Determine the [X, Y] coordinate at the center of the cell enclosing the given text.  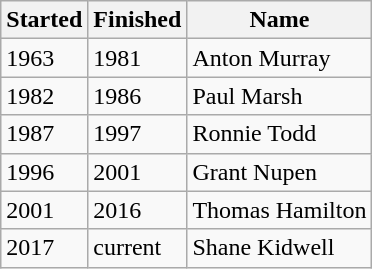
Finished [138, 20]
1987 [44, 134]
1997 [138, 134]
1986 [138, 96]
Shane Kidwell [280, 248]
Paul Marsh [280, 96]
2017 [44, 248]
1982 [44, 96]
Grant Nupen [280, 172]
Started [44, 20]
1981 [138, 58]
Anton Murray [280, 58]
2016 [138, 210]
1996 [44, 172]
current [138, 248]
1963 [44, 58]
Thomas Hamilton [280, 210]
Ronnie Todd [280, 134]
Name [280, 20]
